Extract the [x, y] coordinate from the center of the cell holding the provided text.  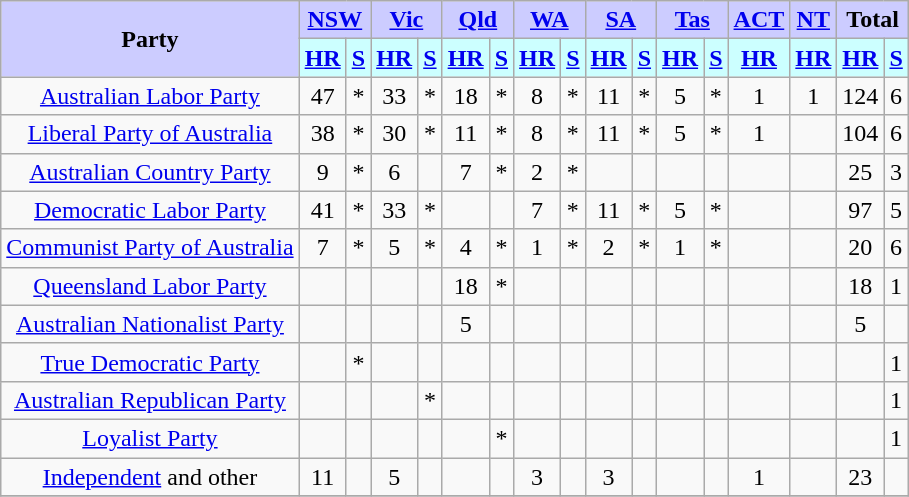
Tas [692, 20]
SA [620, 20]
ACT [759, 20]
Party [150, 39]
Australian Republican Party [150, 400]
True Democratic Party [150, 362]
104 [860, 134]
Communist Party of Australia [150, 248]
WA [550, 20]
25 [860, 172]
Independent and other [150, 477]
Loyalist Party [150, 438]
Australian Country Party [150, 172]
41 [322, 210]
4 [466, 248]
NSW [334, 20]
47 [322, 96]
97 [860, 210]
Australian Nationalist Party [150, 324]
30 [394, 134]
Queensland Labor Party [150, 286]
Vic [406, 20]
Democratic Labor Party [150, 210]
Liberal Party of Australia [150, 134]
NT [814, 20]
20 [860, 248]
Qld [478, 20]
9 [322, 172]
23 [860, 477]
Australian Labor Party [150, 96]
38 [322, 134]
Total [872, 20]
124 [860, 96]
